Pinpoint the cell where the given text exists, returning its [X, Y] midpoint coordinate. 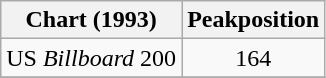
Peakposition [254, 20]
US Billboard 200 [92, 58]
164 [254, 58]
Chart (1993) [92, 20]
